Identify which cell holds the provided text, then report its (x, y) central coordinate. 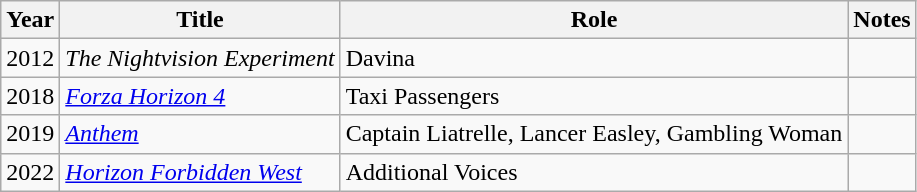
The Nightvision Experiment (200, 58)
Taxi Passengers (594, 96)
Anthem (200, 134)
Additional Voices (594, 172)
Year (30, 20)
Davina (594, 58)
Role (594, 20)
2018 (30, 96)
Title (200, 20)
Captain Liatrelle, Lancer Easley, Gambling Woman (594, 134)
Forza Horizon 4 (200, 96)
2019 (30, 134)
Horizon Forbidden West (200, 172)
2012 (30, 58)
2022 (30, 172)
Notes (882, 20)
